Extract the (x, y) coordinate from the center of the cell holding the provided text.  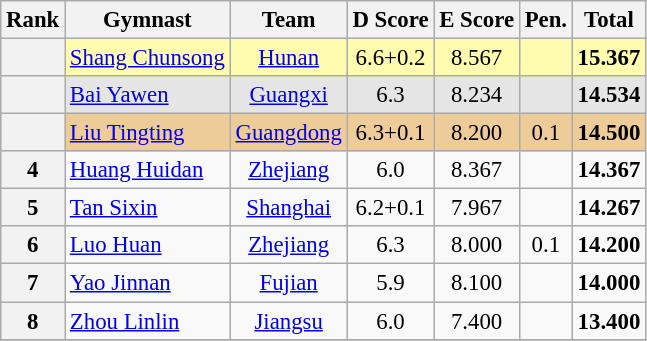
Luo Huan (148, 245)
14.367 (608, 170)
6.6+0.2 (390, 58)
Total (608, 20)
6.2+0.1 (390, 208)
Zhou Linlin (148, 321)
8.100 (476, 283)
13.400 (608, 321)
5 (33, 208)
8.000 (476, 245)
Yao Jinnan (148, 283)
Bai Yawen (148, 95)
4 (33, 170)
14.200 (608, 245)
E Score (476, 20)
7 (33, 283)
D Score (390, 20)
14.000 (608, 283)
Liu Tingting (148, 133)
Hunan (288, 58)
Jiangsu (288, 321)
Shang Chunsong (148, 58)
15.367 (608, 58)
Guangxi (288, 95)
8.367 (476, 170)
5.9 (390, 283)
6.3+0.1 (390, 133)
Guangdong (288, 133)
7.967 (476, 208)
Fujian (288, 283)
14.534 (608, 95)
14.267 (608, 208)
Pen. (546, 20)
14.500 (608, 133)
8 (33, 321)
Rank (33, 20)
8.234 (476, 95)
Huang Huidan (148, 170)
Team (288, 20)
Gymnast (148, 20)
8.567 (476, 58)
8.200 (476, 133)
6 (33, 245)
7.400 (476, 321)
Shanghai (288, 208)
Tan Sixin (148, 208)
